Pinpoint the cell where the given text exists, returning its (x, y) midpoint coordinate. 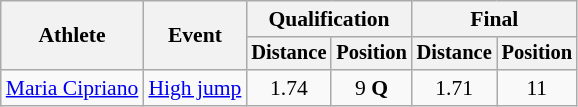
Athlete (72, 36)
1.71 (454, 88)
9 Q (371, 88)
Qualification (328, 19)
11 (537, 88)
Maria Cipriano (72, 88)
High jump (194, 88)
Final (494, 19)
Event (194, 36)
1.74 (288, 88)
